For the text-containing cell, return its midpoint in [X, Y] coordinate format. 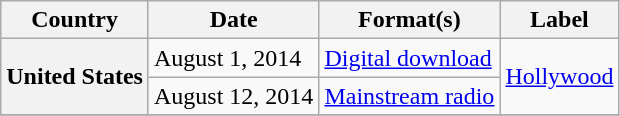
Digital download [410, 58]
Hollywood [560, 77]
Mainstream radio [410, 96]
August 1, 2014 [233, 58]
Date [233, 20]
Format(s) [410, 20]
Label [560, 20]
United States [75, 77]
August 12, 2014 [233, 96]
Country [75, 20]
